For the text-containing cell, return its midpoint in (x, y) coordinate format. 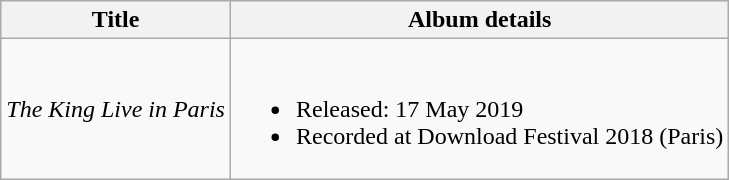
Title (116, 20)
The King Live in Paris (116, 109)
Released: 17 May 2019Recorded at Download Festival 2018 (Paris) (479, 109)
Album details (479, 20)
